Search for the cell housing the specified text and yield its [X, Y] center coordinate. 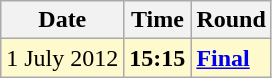
Time [158, 20]
1 July 2012 [62, 58]
Final [231, 58]
Date [62, 20]
15:15 [158, 58]
Round [231, 20]
